Identify which cell holds the provided text, then report its [x, y] central coordinate. 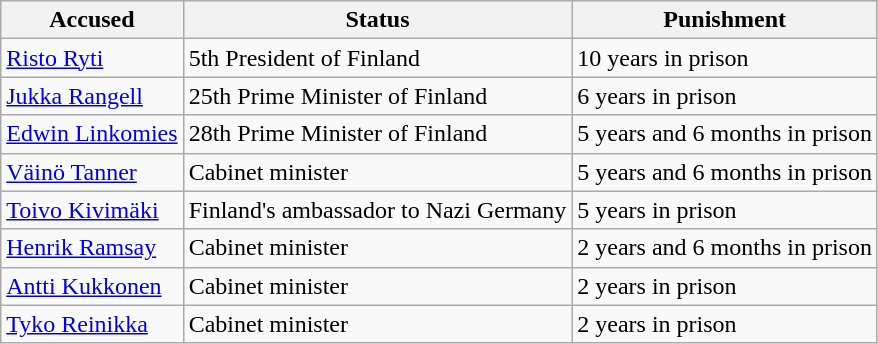
Väinö Tanner [92, 172]
Toivo Kivimäki [92, 210]
5th President of Finland [378, 58]
Risto Ryti [92, 58]
Antti Kukkonen [92, 286]
5 years in prison [725, 210]
6 years in prison [725, 96]
2 years and 6 months in prison [725, 248]
Status [378, 20]
Edwin Linkomies [92, 134]
25th Prime Minister of Finland [378, 96]
Henrik Ramsay [92, 248]
Punishment [725, 20]
Finland's ambassador to Nazi Germany [378, 210]
28th Prime Minister of Finland [378, 134]
Tyko Reinikka [92, 324]
Jukka Rangell [92, 96]
10 years in prison [725, 58]
Accused [92, 20]
